Pinpoint the cell where the given text exists, returning its [x, y] midpoint coordinate. 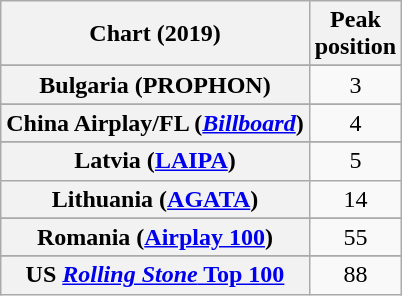
4 [355, 123]
Chart (2019) [155, 34]
Peakposition [355, 34]
88 [355, 275]
5 [355, 161]
3 [355, 85]
Bulgaria (PROPHON) [155, 85]
China Airplay/FL (Billboard) [155, 123]
55 [355, 237]
Latvia (LAIPA) [155, 161]
Romania (Airplay 100) [155, 237]
US Rolling Stone Top 100 [155, 275]
Lithuania (AGATA) [155, 199]
14 [355, 199]
